Output the [X, Y] coordinate of the center of the cell containing the given text.  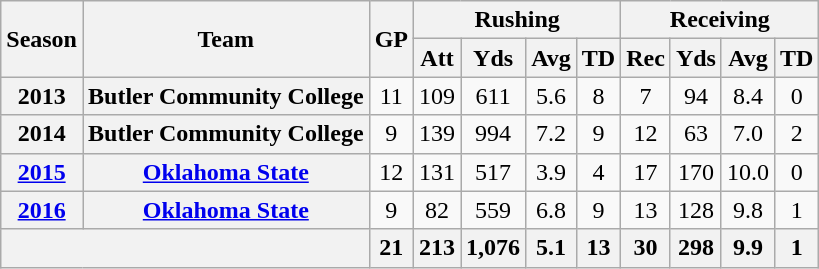
9.8 [748, 210]
5.6 [552, 96]
82 [436, 210]
17 [646, 172]
Team [226, 39]
Rec [646, 58]
8 [598, 96]
2013 [42, 96]
94 [696, 96]
21 [391, 248]
30 [646, 248]
4 [598, 172]
6.8 [552, 210]
298 [696, 248]
7 [646, 96]
2014 [42, 134]
559 [494, 210]
213 [436, 248]
7.2 [552, 134]
8.4 [748, 96]
128 [696, 210]
9.9 [748, 248]
2015 [42, 172]
Season [42, 39]
7.0 [748, 134]
2 [797, 134]
Att [436, 58]
2016 [42, 210]
139 [436, 134]
63 [696, 134]
517 [494, 172]
109 [436, 96]
3.9 [552, 172]
994 [494, 134]
5.1 [552, 248]
131 [436, 172]
11 [391, 96]
Rushing [516, 20]
611 [494, 96]
1,076 [494, 248]
170 [696, 172]
Receiving [720, 20]
10.0 [748, 172]
GP [391, 39]
